Find where the given text appears and provide that cell's center as [X, Y] coordinate. 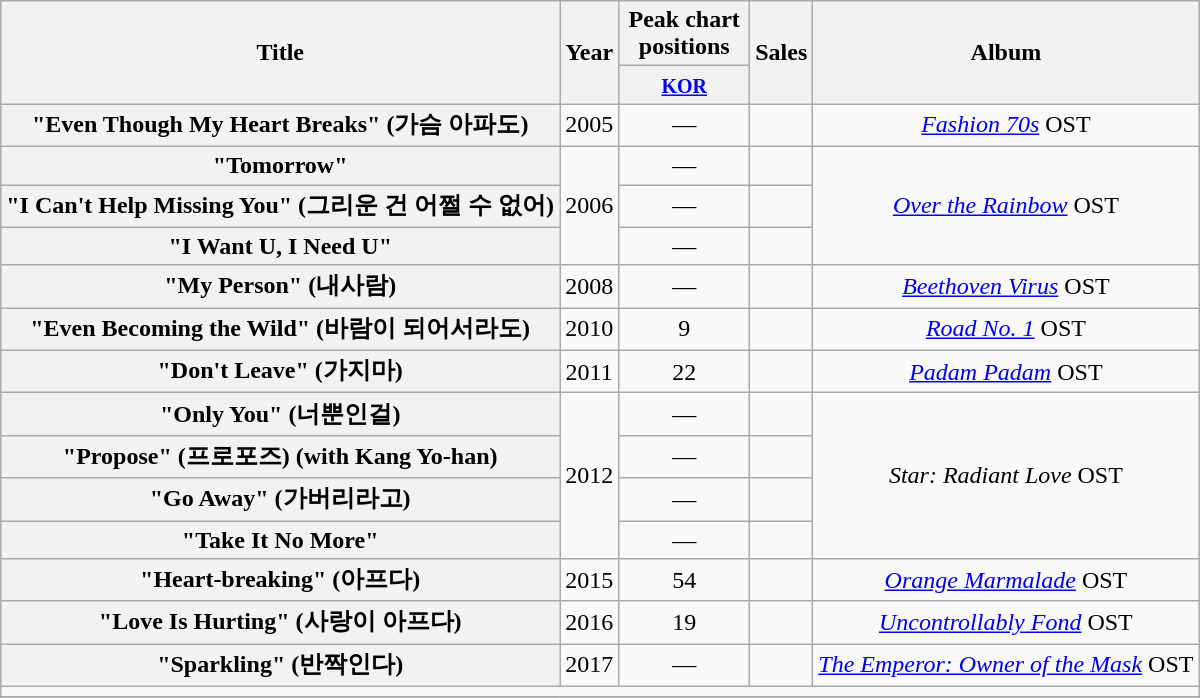
"Even Though My Heart Breaks" (가슴 아파도) [280, 126]
"Tomorrow" [280, 165]
"I Want U, I Need U" [280, 246]
"Don't Leave" (가지마) [280, 372]
"Go Away" (가버리라고) [280, 500]
Road No. 1 OST [1006, 330]
Sales [782, 52]
Fashion 70s OST [1006, 126]
Album [1006, 52]
"Propose" (프로포즈) (with Kang Yo-han) [280, 456]
"My Person" (내사람) [280, 286]
Orange Marmalade OST [1006, 580]
2012 [590, 476]
Star: Radiant Love OST [1006, 476]
2008 [590, 286]
2011 [590, 372]
"I Can't Help Missing You" (그리운 건 어쩔 수 없어) [280, 206]
Over the Rainbow OST [1006, 206]
KOR [684, 85]
2017 [590, 666]
The Emperor: Owner of the Mask OST [1006, 666]
"Heart-breaking" (아프다) [280, 580]
2015 [590, 580]
"Sparkling" (반짝인다) [280, 666]
"Even Becoming the Wild" (바람이 되어서라도) [280, 330]
Uncontrollably Fond OST [1006, 622]
2016 [590, 622]
Padam Padam OST [1006, 372]
"Take It No More" [280, 539]
"Love Is Hurting" (사랑이 아프다) [280, 622]
2005 [590, 126]
"Only You" (너뿐인걸) [280, 414]
2006 [590, 206]
Beethoven Virus OST [1006, 286]
9 [684, 330]
22 [684, 372]
19 [684, 622]
Year [590, 52]
Title [280, 52]
Peak chart positions [684, 34]
2010 [590, 330]
54 [684, 580]
